Capture the cell that displays the provided text and extract its (x, y) central coordinate. 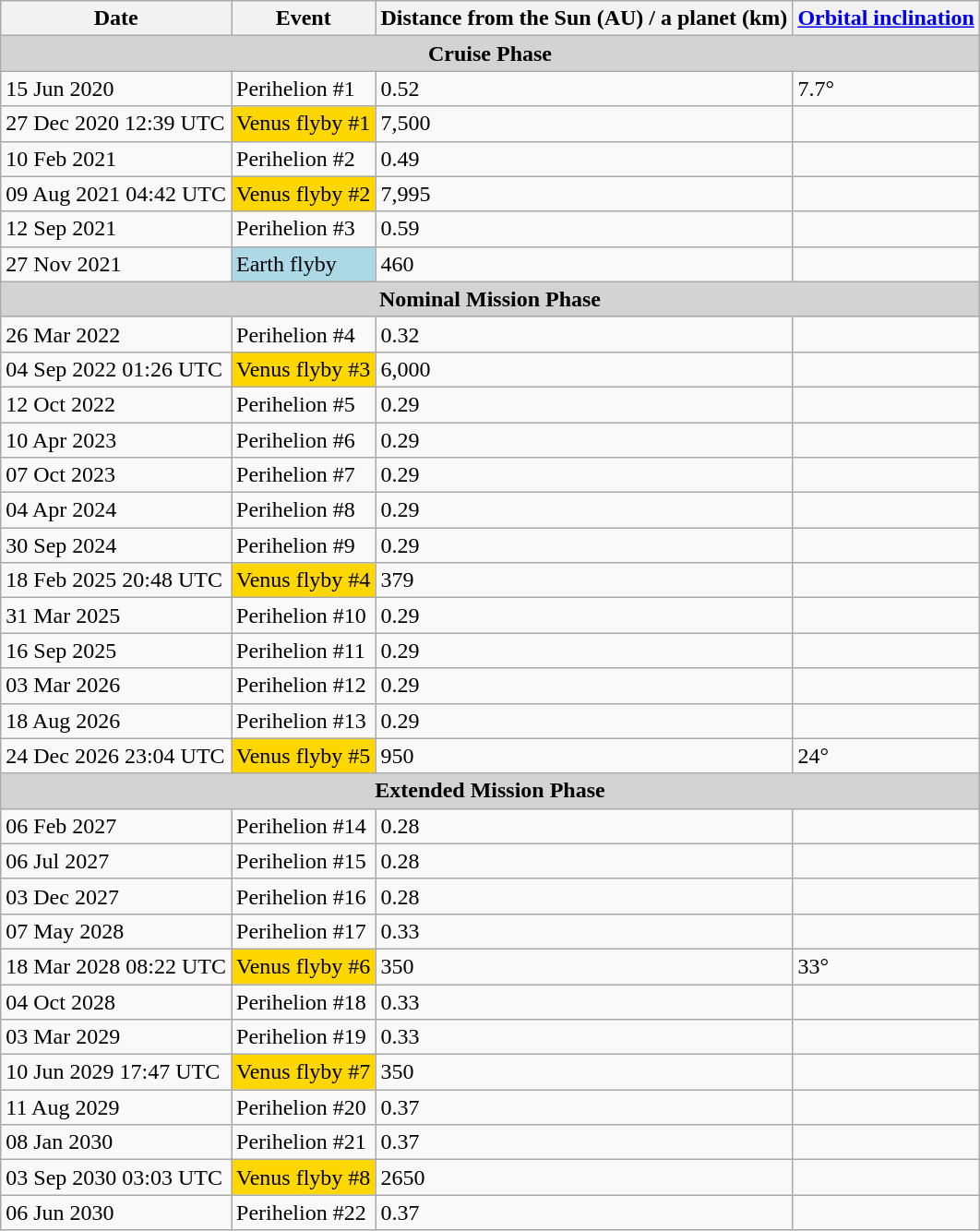
0.59 (584, 229)
7.7° (886, 89)
Date (116, 18)
12 Oct 2022 (116, 404)
Venus flyby #2 (303, 194)
Perihelion #6 (303, 440)
950 (584, 756)
Perihelion #20 (303, 1107)
Event (303, 18)
24 Dec 2026 23:04 UTC (116, 756)
08 Jan 2030 (116, 1142)
Venus flyby #6 (303, 966)
03 Mar 2026 (116, 686)
0.52 (584, 89)
Perihelion #18 (303, 1001)
0.49 (584, 159)
09 Aug 2021 04:42 UTC (116, 194)
Perihelion #16 (303, 896)
Extended Mission Phase (491, 791)
Perihelion #9 (303, 545)
06 Feb 2027 (116, 826)
18 Aug 2026 (116, 721)
Perihelion #12 (303, 686)
460 (584, 264)
7,995 (584, 194)
Perihelion #5 (303, 404)
Perihelion #11 (303, 651)
10 Feb 2021 (116, 159)
Venus flyby #1 (303, 124)
10 Apr 2023 (116, 440)
07 Oct 2023 (116, 475)
10 Jun 2029 17:47 UTC (116, 1072)
Perihelion #10 (303, 615)
04 Apr 2024 (116, 510)
Orbital inclination (886, 18)
04 Sep 2022 01:26 UTC (116, 369)
7,500 (584, 124)
03 Sep 2030 03:03 UTC (116, 1177)
Perihelion #22 (303, 1213)
12 Sep 2021 (116, 229)
0.32 (584, 334)
6,000 (584, 369)
Earth flyby (303, 264)
Perihelion #15 (303, 861)
Perihelion #1 (303, 89)
11 Aug 2029 (116, 1107)
Perihelion #19 (303, 1037)
Cruise Phase (491, 54)
379 (584, 580)
16 Sep 2025 (116, 651)
Perihelion #14 (303, 826)
18 Feb 2025 20:48 UTC (116, 580)
31 Mar 2025 (116, 615)
Venus flyby #3 (303, 369)
03 Dec 2027 (116, 896)
Perihelion #3 (303, 229)
Distance from the Sun (AU) / a planet (km) (584, 18)
24° (886, 756)
18 Mar 2028 08:22 UTC (116, 966)
30 Sep 2024 (116, 545)
2650 (584, 1177)
27 Nov 2021 (116, 264)
Venus flyby #5 (303, 756)
Perihelion #13 (303, 721)
Perihelion #21 (303, 1142)
Perihelion #8 (303, 510)
15 Jun 2020 (116, 89)
Nominal Mission Phase (491, 299)
07 May 2028 (116, 931)
27 Dec 2020 12:39 UTC (116, 124)
Perihelion #2 (303, 159)
Venus flyby #8 (303, 1177)
06 Jul 2027 (116, 861)
06 Jun 2030 (116, 1213)
Perihelion #17 (303, 931)
04 Oct 2028 (116, 1001)
Perihelion #7 (303, 475)
33° (886, 966)
Venus flyby #7 (303, 1072)
Venus flyby #4 (303, 580)
03 Mar 2029 (116, 1037)
26 Mar 2022 (116, 334)
Perihelion #4 (303, 334)
